Return the (x, y) coordinate for the center point of the cell that contains the specified text.  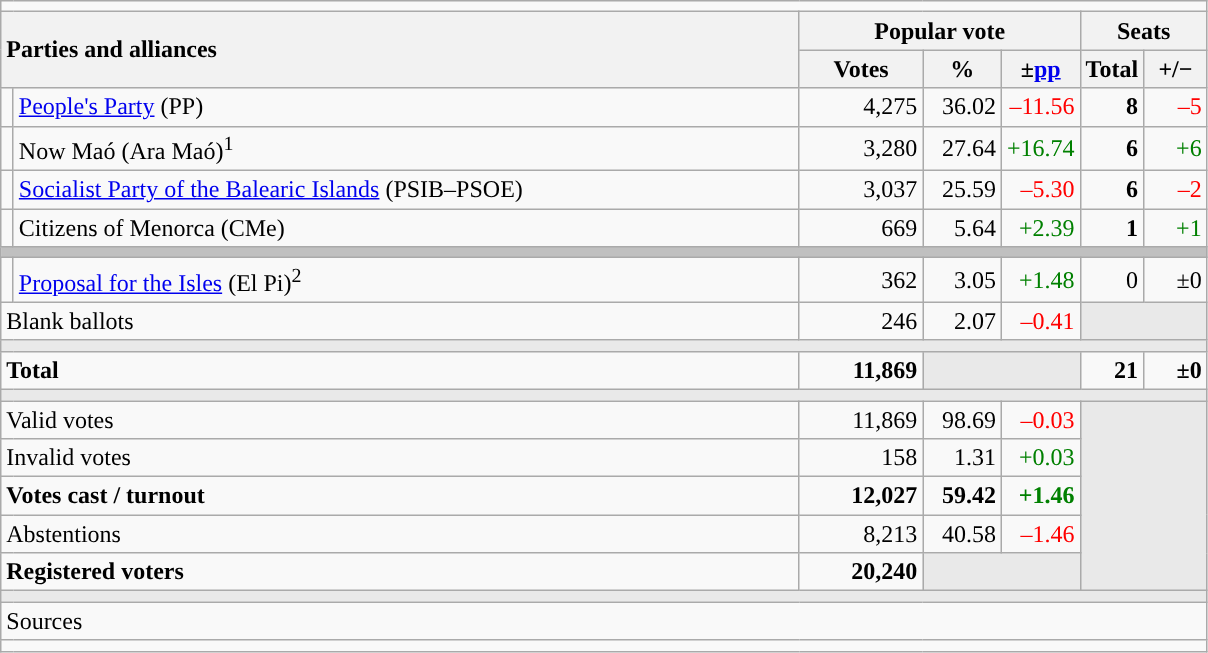
Proposal for the Isles (El Pi)2 (406, 280)
+6 (1176, 148)
% (962, 69)
36.02 (962, 107)
27.64 (962, 148)
+0.03 (1040, 458)
–1.46 (1040, 534)
Votes cast / turnout (400, 496)
Blank ballots (400, 321)
59.42 (962, 496)
Parties and alliances (400, 50)
8,213 (861, 534)
158 (861, 458)
1.31 (962, 458)
3,037 (861, 190)
±pp (1040, 69)
40.58 (962, 534)
People's Party (PP) (406, 107)
5.64 (962, 228)
+1.46 (1040, 496)
246 (861, 321)
362 (861, 280)
Socialist Party of the Balearic Islands (PSIB–PSOE) (406, 190)
–0.03 (1040, 420)
Registered voters (400, 572)
–0.41 (1040, 321)
8 (1112, 107)
Votes (861, 69)
Invalid votes (400, 458)
–5.30 (1040, 190)
Seats (1144, 31)
21 (1112, 370)
+16.74 (1040, 148)
12,027 (861, 496)
+2.39 (1040, 228)
2.07 (962, 321)
+1 (1176, 228)
–5 (1176, 107)
3,280 (861, 148)
Now Maó (Ara Maó)1 (406, 148)
Valid votes (400, 420)
Sources (604, 621)
3.05 (962, 280)
1 (1112, 228)
Popular vote (940, 31)
0 (1112, 280)
Abstentions (400, 534)
–11.56 (1040, 107)
25.59 (962, 190)
20,240 (861, 572)
+/− (1176, 69)
Citizens of Menorca (CMe) (406, 228)
–2 (1176, 190)
+1.48 (1040, 280)
669 (861, 228)
4,275 (861, 107)
98.69 (962, 420)
